Scan for the cell matching the given text and deliver its (x, y) coordinate at center. 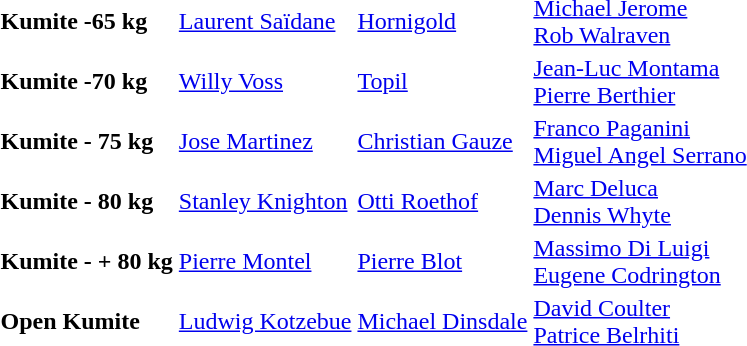
Christian Gauze (442, 142)
Topil (442, 82)
Jose Martinez (265, 142)
Pierre Blot (442, 262)
Otti Roethof (442, 202)
Stanley Knighton (265, 202)
Willy Voss (265, 82)
Pierre Montel (265, 262)
